For the text-containing cell, return its midpoint in (x, y) coordinate format. 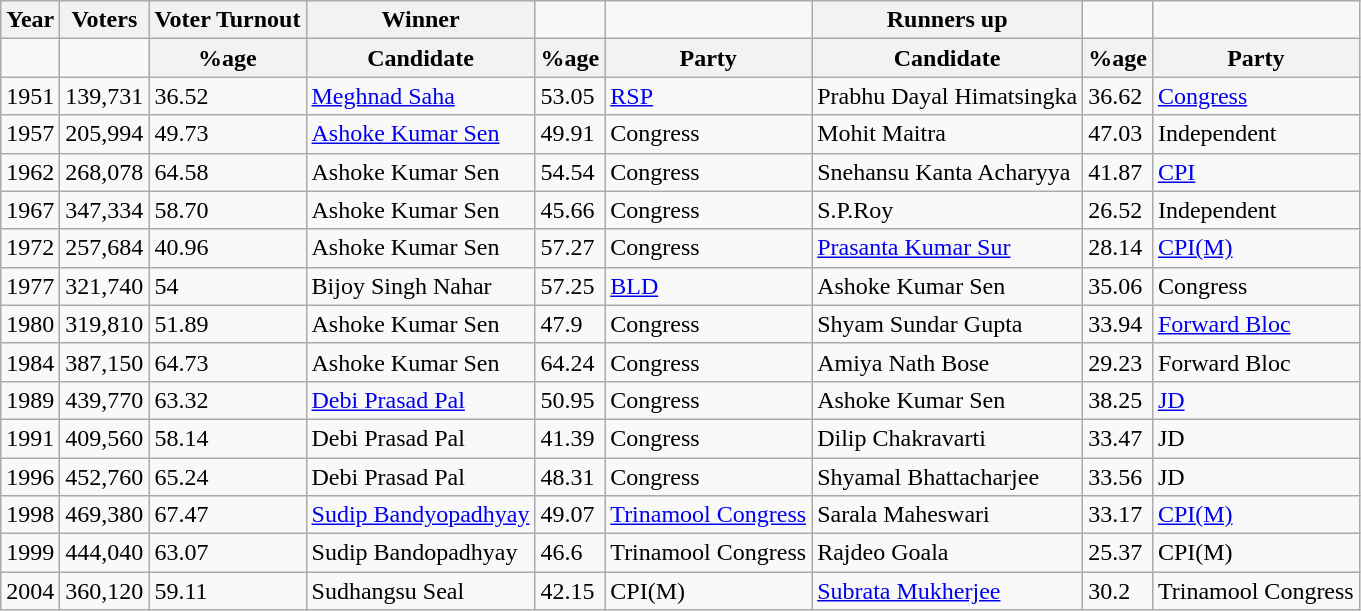
Winner (420, 20)
Dilip Chakravarti (948, 438)
57.27 (570, 248)
47.9 (570, 324)
139,731 (104, 96)
1957 (30, 134)
51.89 (228, 324)
Prabhu Dayal Himatsingka (948, 96)
58.14 (228, 438)
Runners up (948, 20)
1998 (30, 515)
64.58 (228, 172)
33.17 (1118, 515)
Mohit Maitra (948, 134)
41.87 (1118, 172)
Sudip Bandopadhyay (420, 553)
38.25 (1118, 400)
Voter Turnout (228, 20)
Sudip Bandyopadhyay (420, 515)
63.07 (228, 553)
Rajdeo Goala (948, 553)
1962 (30, 172)
1999 (30, 553)
29.23 (1118, 362)
64.73 (228, 362)
49.73 (228, 134)
Sarala Maheswari (948, 515)
S.P.Roy (948, 210)
Voters (104, 20)
387,150 (104, 362)
54 (228, 286)
Snehansu Kanta Acharyya (948, 172)
54.54 (570, 172)
28.14 (1118, 248)
46.6 (570, 553)
2004 (30, 591)
Shyam Sundar Gupta (948, 324)
1980 (30, 324)
63.32 (228, 400)
26.52 (1118, 210)
45.66 (570, 210)
Bijoy Singh Nahar (420, 286)
439,770 (104, 400)
444,040 (104, 553)
Subrata Mukherjee (948, 591)
409,560 (104, 438)
452,760 (104, 477)
1967 (30, 210)
319,810 (104, 324)
205,994 (104, 134)
Sudhangsu Seal (420, 591)
49.07 (570, 515)
25.37 (1118, 553)
Year (30, 20)
33.56 (1118, 477)
49.91 (570, 134)
33.47 (1118, 438)
58.70 (228, 210)
321,740 (104, 286)
67.47 (228, 515)
Meghnad Saha (420, 96)
1972 (30, 248)
64.24 (570, 362)
257,684 (104, 248)
347,334 (104, 210)
1996 (30, 477)
BLD (708, 286)
Shyamal Bhattacharjee (948, 477)
65.24 (228, 477)
59.11 (228, 591)
Amiya Nath Bose (948, 362)
47.03 (1118, 134)
48.31 (570, 477)
RSP (708, 96)
1977 (30, 286)
36.52 (228, 96)
50.95 (570, 400)
30.2 (1118, 591)
35.06 (1118, 286)
CPI (1256, 172)
41.39 (570, 438)
53.05 (570, 96)
33.94 (1118, 324)
1984 (30, 362)
1951 (30, 96)
36.62 (1118, 96)
1991 (30, 438)
42.15 (570, 591)
268,078 (104, 172)
40.96 (228, 248)
57.25 (570, 286)
Prasanta Kumar Sur (948, 248)
360,120 (104, 591)
1989 (30, 400)
469,380 (104, 515)
